Scan for the cell matching the given text and deliver its [X, Y] coordinate at center. 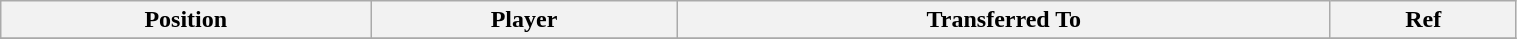
Player [524, 20]
Transferred To [1004, 20]
Ref [1423, 20]
Position [186, 20]
